Find where the given text appears and provide that cell's center as (x, y) coordinate. 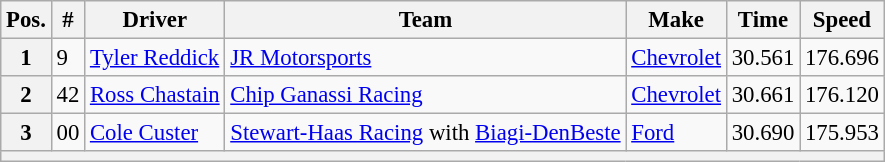
00 (68, 133)
Chip Ganassi Racing (426, 95)
JR Motorsports (426, 58)
Make (676, 20)
Team (426, 20)
Cole Custer (155, 133)
9 (68, 58)
175.953 (842, 133)
176.120 (842, 95)
Time (762, 20)
Tyler Reddick (155, 58)
30.661 (762, 95)
1 (26, 58)
3 (26, 133)
Pos. (26, 20)
2 (26, 95)
176.696 (842, 58)
Stewart-Haas Racing with Biagi-DenBeste (426, 133)
Ross Chastain (155, 95)
# (68, 20)
Ford (676, 133)
30.690 (762, 133)
30.561 (762, 58)
Speed (842, 20)
42 (68, 95)
Driver (155, 20)
